Find where the given text appears and provide that cell's center as (x, y) coordinate. 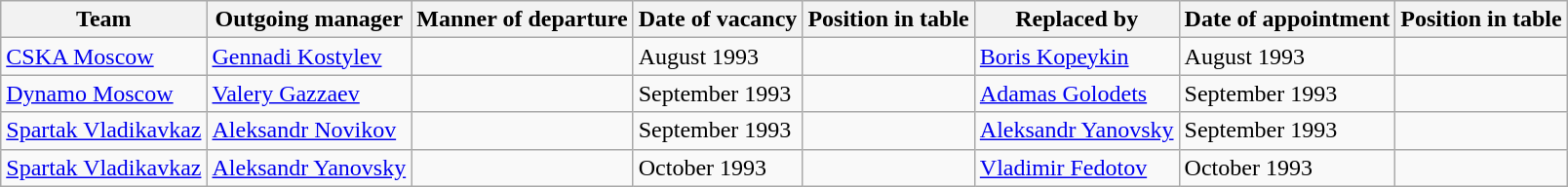
Team (103, 19)
Valery Gazzaev (309, 93)
Dynamo Moscow (103, 93)
Vladimir Fedotov (1077, 168)
Date of appointment (1287, 19)
Aleksandr Novikov (309, 131)
Gennadi Kostylev (309, 56)
Boris Kopeykin (1077, 56)
Manner of departure (523, 19)
CSKA Moscow (103, 56)
Replaced by (1077, 19)
Adamas Golodets (1077, 93)
Outgoing manager (309, 19)
Date of vacancy (718, 19)
